Find where the given text appears and provide that cell's center as (x, y) coordinate. 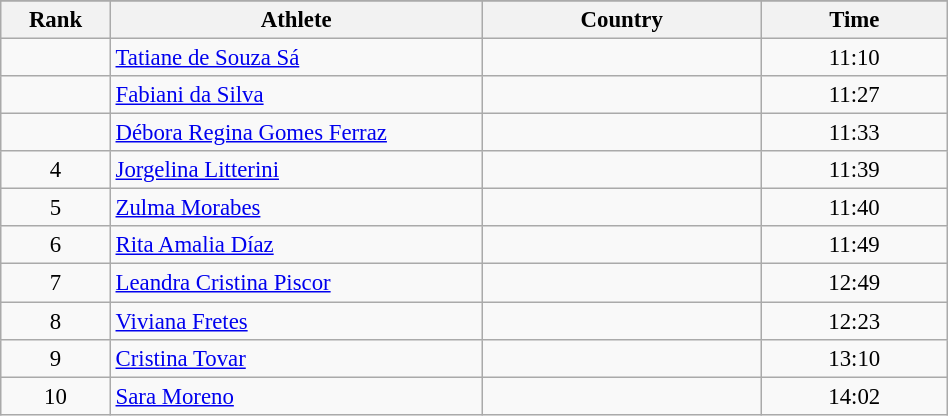
Sara Moreno (296, 396)
Rank (56, 20)
11:39 (854, 170)
11:49 (854, 245)
Time (854, 20)
Leandra Cristina Piscor (296, 283)
9 (56, 358)
Zulma Morabes (296, 208)
7 (56, 283)
Cristina Tovar (296, 358)
Jorgelina Litterini (296, 170)
Athlete (296, 20)
Country (622, 20)
4 (56, 170)
11:10 (854, 58)
Tatiane de Souza Sá (296, 58)
12:49 (854, 283)
14:02 (854, 396)
11:40 (854, 208)
8 (56, 321)
11:33 (854, 133)
Rita Amalia Díaz (296, 245)
11:27 (854, 95)
Débora Regina Gomes Ferraz (296, 133)
10 (56, 396)
5 (56, 208)
Viviana Fretes (296, 321)
6 (56, 245)
13:10 (854, 358)
Fabiani da Silva (296, 95)
12:23 (854, 321)
